Provide the (x, y) coordinate of the cell's center where the given text is located.  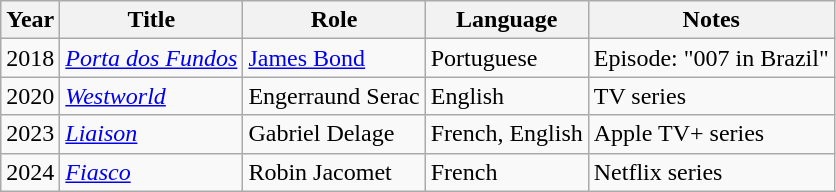
Liaison (152, 134)
Porta dos Fundos (152, 58)
Robin Jacomet (334, 172)
Language (506, 20)
Portuguese (506, 58)
Netflix series (711, 172)
Year (30, 20)
Role (334, 20)
2024 (30, 172)
French, English (506, 134)
TV series (711, 96)
Gabriel Delage (334, 134)
Engerraund Serac (334, 96)
French (506, 172)
Apple TV+ series (711, 134)
Westworld (152, 96)
James Bond (334, 58)
Fiasco (152, 172)
Notes (711, 20)
2018 (30, 58)
Episode: "007 in Brazil" (711, 58)
2023 (30, 134)
Title (152, 20)
2020 (30, 96)
English (506, 96)
